Capture the cell that displays the provided text and extract its [x, y] central coordinate. 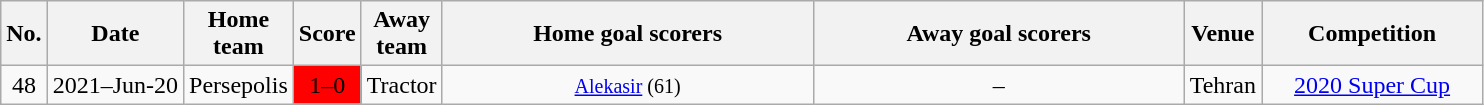
2020 Super Cup [1372, 85]
Alekasir (61) [628, 85]
Away team [402, 34]
Score [327, 34]
Venue [1222, 34]
– [998, 85]
1–0 [327, 85]
Home team [239, 34]
Home goal scorers [628, 34]
Persepolis [239, 85]
Competition [1372, 34]
2021–Jun-20 [115, 85]
No. [24, 34]
Tehran [1222, 85]
Date [115, 34]
Away goal scorers [998, 34]
48 [24, 85]
Tractor [402, 85]
